From the cell containing the given text, extract its center point as [x, y] coordinate. 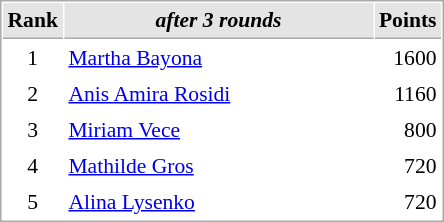
1160 [408, 93]
2 [32, 93]
3 [32, 129]
Rank [32, 21]
5 [32, 201]
1600 [408, 57]
800 [408, 129]
4 [32, 165]
1 [32, 57]
Miriam Vece [218, 129]
after 3 rounds [218, 21]
Anis Amira Rosidi [218, 93]
Points [408, 21]
Alina Lysenko [218, 201]
Martha Bayona [218, 57]
Mathilde Gros [218, 165]
